Capture the cell that displays the provided text and extract its (x, y) central coordinate. 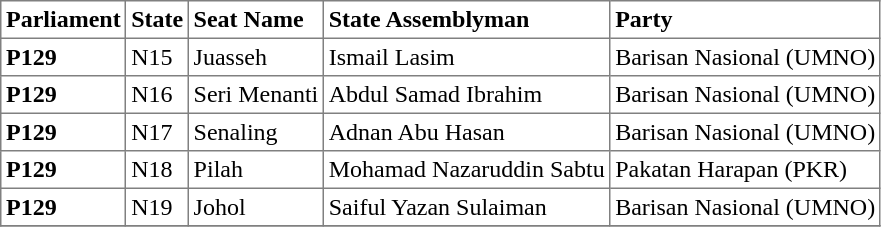
N15 (157, 57)
Seri Menanti (256, 95)
N18 (157, 170)
Pakatan Harapan (PKR) (745, 170)
Seat Name (256, 20)
Party (745, 20)
Juasseh (256, 57)
N17 (157, 132)
State Assemblyman (467, 20)
Parliament (64, 20)
Pilah (256, 170)
Senaling (256, 132)
Mohamad Nazaruddin Sabtu (467, 170)
Ismail Lasim (467, 57)
Abdul Samad Ibrahim (467, 95)
Saiful Yazan Sulaiman (467, 207)
N19 (157, 207)
N16 (157, 95)
Johol (256, 207)
State (157, 20)
Adnan Abu Hasan (467, 132)
